Extract the (X, Y) coordinate from the center of the cell holding the provided text.  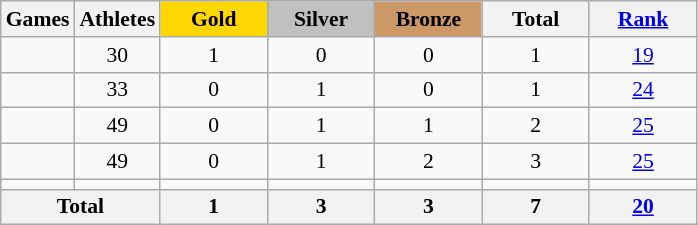
Bronze (428, 19)
Rank (642, 19)
7 (536, 207)
Gold (214, 19)
Games (38, 19)
19 (642, 55)
Athletes (117, 19)
33 (117, 90)
20 (642, 207)
Silver (320, 19)
30 (117, 55)
24 (642, 90)
